Determine the [X, Y] coordinate at the center of the cell enclosing the given text.  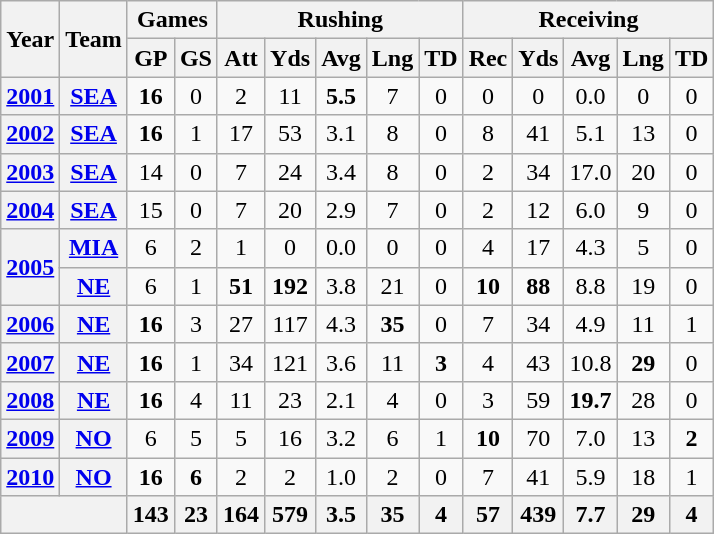
GP [150, 58]
Rec [488, 58]
2008 [30, 400]
5.1 [590, 134]
3.4 [342, 172]
3.1 [342, 134]
2006 [30, 324]
2007 [30, 362]
2004 [30, 210]
Att [240, 58]
192 [290, 286]
117 [290, 324]
164 [240, 515]
Games [172, 20]
3.5 [342, 515]
27 [240, 324]
7.0 [590, 438]
3.8 [342, 286]
3.2 [342, 438]
6.0 [590, 210]
2009 [30, 438]
10.8 [590, 362]
2010 [30, 477]
7.7 [590, 515]
Rushing [340, 20]
57 [488, 515]
4.9 [590, 324]
2.1 [342, 400]
53 [290, 134]
51 [240, 286]
2003 [30, 172]
8.8 [590, 286]
3.6 [342, 362]
121 [290, 362]
12 [538, 210]
579 [290, 515]
MIA [94, 248]
2001 [30, 96]
5.9 [590, 477]
17.0 [590, 172]
9 [643, 210]
19 [643, 286]
88 [538, 286]
Year [30, 39]
1.0 [342, 477]
24 [290, 172]
2.9 [342, 210]
2002 [30, 134]
15 [150, 210]
21 [392, 286]
2005 [30, 267]
5.5 [342, 96]
18 [643, 477]
14 [150, 172]
43 [538, 362]
70 [538, 438]
Receiving [588, 20]
439 [538, 515]
GS [196, 58]
19.7 [590, 400]
143 [150, 515]
59 [538, 400]
Team [94, 39]
28 [643, 400]
